Locate the cell with the specified text and output its [X, Y] center coordinate. 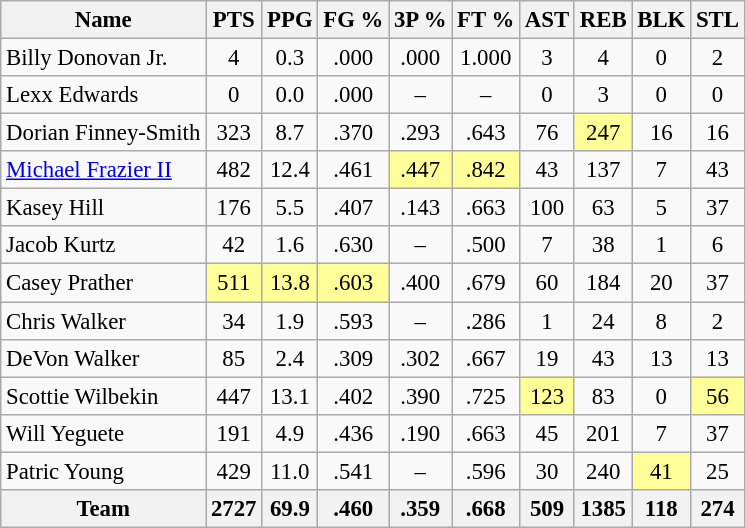
Jacob Kurtz [104, 245]
8 [662, 321]
1385 [602, 509]
.390 [420, 396]
201 [602, 433]
2.4 [290, 358]
Will Yeguete [104, 433]
447 [234, 396]
.679 [486, 283]
56 [718, 396]
1.6 [290, 245]
Chris Walker [104, 321]
.603 [354, 283]
Kasey Hill [104, 208]
511 [234, 283]
.596 [486, 471]
Lexx Edwards [104, 95]
PTS [234, 20]
.309 [354, 358]
13.8 [290, 283]
509 [548, 509]
.630 [354, 245]
Michael Frazier II [104, 170]
11.0 [290, 471]
.500 [486, 245]
.190 [420, 433]
63 [602, 208]
41 [662, 471]
FT % [486, 20]
.359 [420, 509]
69.9 [290, 509]
323 [234, 133]
30 [548, 471]
BLK [662, 20]
AST [548, 20]
247 [602, 133]
1.000 [486, 58]
STL [718, 20]
.400 [420, 283]
.402 [354, 396]
25 [718, 471]
2727 [234, 509]
.447 [420, 170]
Patric Young [104, 471]
76 [548, 133]
Name [104, 20]
3P % [420, 20]
85 [234, 358]
123 [548, 396]
FG % [354, 20]
60 [548, 283]
34 [234, 321]
137 [602, 170]
38 [602, 245]
0.3 [290, 58]
5 [662, 208]
12.4 [290, 170]
.293 [420, 133]
.725 [486, 396]
.667 [486, 358]
.407 [354, 208]
5.5 [290, 208]
176 [234, 208]
13.1 [290, 396]
191 [234, 433]
DeVon Walker [104, 358]
482 [234, 170]
240 [602, 471]
.436 [354, 433]
184 [602, 283]
24 [602, 321]
.643 [486, 133]
Billy Donovan Jr. [104, 58]
.593 [354, 321]
118 [662, 509]
1.9 [290, 321]
Casey Prather [104, 283]
PPG [290, 20]
4.9 [290, 433]
100 [548, 208]
.286 [486, 321]
.842 [486, 170]
REB [602, 20]
19 [548, 358]
Dorian Finney-Smith [104, 133]
.370 [354, 133]
Scottie Wilbekin [104, 396]
.668 [486, 509]
429 [234, 471]
.541 [354, 471]
.460 [354, 509]
.143 [420, 208]
6 [718, 245]
83 [602, 396]
.302 [420, 358]
.461 [354, 170]
274 [718, 509]
0.0 [290, 95]
Team [104, 509]
45 [548, 433]
8.7 [290, 133]
42 [234, 245]
20 [662, 283]
